Output the [x, y] coordinate of the center of the cell containing the given text.  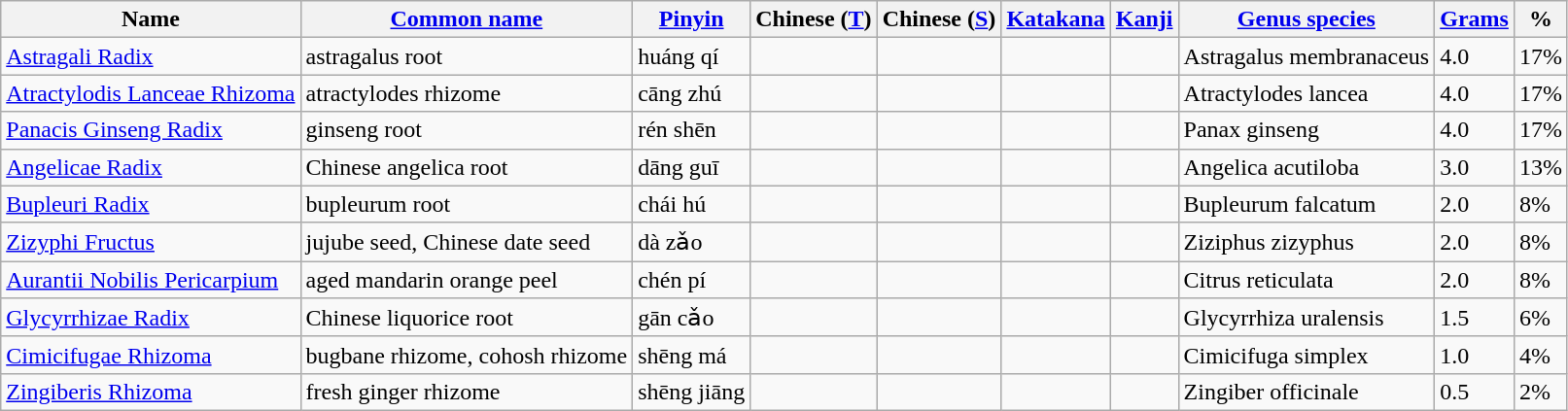
13% [1540, 167]
1.0 [1475, 355]
gān cǎo [692, 318]
chén pí [692, 280]
Chinese (T) [814, 19]
Bupleurum falcatum [1307, 204]
huáng qí [692, 56]
Atractylodes lancea [1307, 93]
2% [1540, 392]
Atractylodis Lanceae Rhizoma [151, 93]
Chinese (S) [939, 19]
Zizyphi Fructus [151, 242]
cāng zhú [692, 93]
Katakana [1056, 19]
Genus species [1307, 19]
Glycyrrhizae Radix [151, 318]
atractylodes rhizome [467, 93]
Angelicae Radix [151, 167]
Zingiber officinale [1307, 392]
Citrus reticulata [1307, 280]
Angelica acutiloba [1307, 167]
Common name [467, 19]
Grams [1475, 19]
shēng má [692, 355]
% [1540, 19]
Chinese liquorice root [467, 318]
Panacis Ginseng Radix [151, 130]
0.5 [1475, 392]
Cimicifugae Rhizoma [151, 355]
Chinese angelica root [467, 167]
jujube seed, Chinese date seed [467, 242]
rén shēn [692, 130]
ginseng root [467, 130]
6% [1540, 318]
chái hú [692, 204]
dà zǎo [692, 242]
bugbane rhizome, cohosh rhizome [467, 355]
Bupleuri Radix [151, 204]
Kanji [1144, 19]
Astragali Radix [151, 56]
Astragalus membranaceus [1307, 56]
3.0 [1475, 167]
Zingiberis Rhizoma [151, 392]
fresh ginger rhizome [467, 392]
Aurantii Nobilis Pericarpium [151, 280]
1.5 [1475, 318]
astragalus root [467, 56]
bupleurum root [467, 204]
dāng guī [692, 167]
4% [1540, 355]
Ziziphus zizyphus [1307, 242]
Pinyin [692, 19]
Glycyrrhiza uralensis [1307, 318]
Panax ginseng [1307, 130]
Name [151, 19]
aged mandarin orange peel [467, 280]
Cimicifuga simplex [1307, 355]
shēng jiāng [692, 392]
